Search for the cell housing the specified text and yield its (x, y) center coordinate. 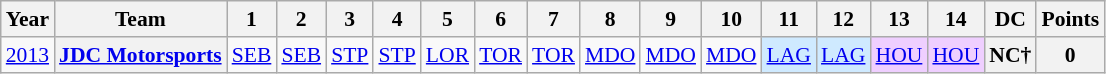
Team (140, 19)
13 (898, 19)
LOR (448, 55)
Points (1070, 19)
0 (1070, 55)
2013 (28, 55)
1 (252, 19)
JDC Motorsports (140, 55)
10 (732, 19)
7 (554, 19)
9 (670, 19)
Year (28, 19)
DC (1010, 19)
4 (396, 19)
6 (500, 19)
11 (789, 19)
8 (610, 19)
12 (843, 19)
14 (956, 19)
2 (301, 19)
NC† (1010, 55)
3 (350, 19)
5 (448, 19)
